Extract the [X, Y] coordinate from the center of the cell holding the provided text.  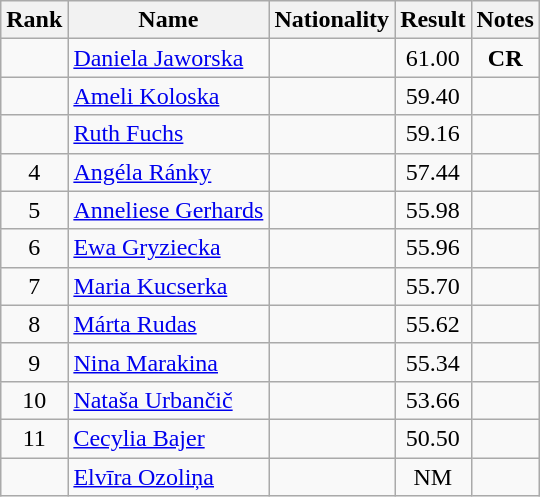
10 [34, 400]
59.40 [433, 96]
55.62 [433, 324]
Maria Kucserka [168, 286]
11 [34, 438]
NM [433, 477]
Nina Marakina [168, 362]
4 [34, 172]
Notes [505, 20]
8 [34, 324]
61.00 [433, 58]
55.98 [433, 210]
53.66 [433, 400]
Result [433, 20]
50.50 [433, 438]
Nataša Urbančič [168, 400]
Ameli Koloska [168, 96]
CR [505, 58]
Ewa Gryziecka [168, 248]
57.44 [433, 172]
Márta Rudas [168, 324]
Anneliese Gerhards [168, 210]
7 [34, 286]
6 [34, 248]
Elvīra Ozoliņa [168, 477]
Rank [34, 20]
55.96 [433, 248]
55.34 [433, 362]
55.70 [433, 286]
5 [34, 210]
9 [34, 362]
Nationality [332, 20]
Daniela Jaworska [168, 58]
Angéla Ránky [168, 172]
Cecylia Bajer [168, 438]
59.16 [433, 134]
Ruth Fuchs [168, 134]
Name [168, 20]
